Output the (X, Y) coordinate of the center of the cell containing the given text.  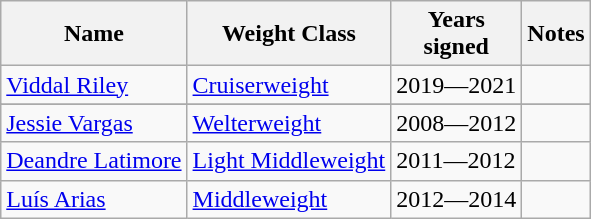
Deandre Latimore (94, 161)
Name (94, 34)
Luís Arias (94, 199)
Light Middleweight (289, 161)
Welterweight (289, 123)
2012—2014 (456, 199)
2019—2021 (456, 85)
Yearssigned (456, 34)
2008—2012 (456, 123)
2011—2012 (456, 161)
Cruiserweight (289, 85)
Middleweight (289, 199)
Viddal Riley (94, 85)
Jessie Vargas (94, 123)
Notes (556, 34)
Weight Class (289, 34)
